Return the (x, y) coordinate for the center point of the cell that contains the specified text.  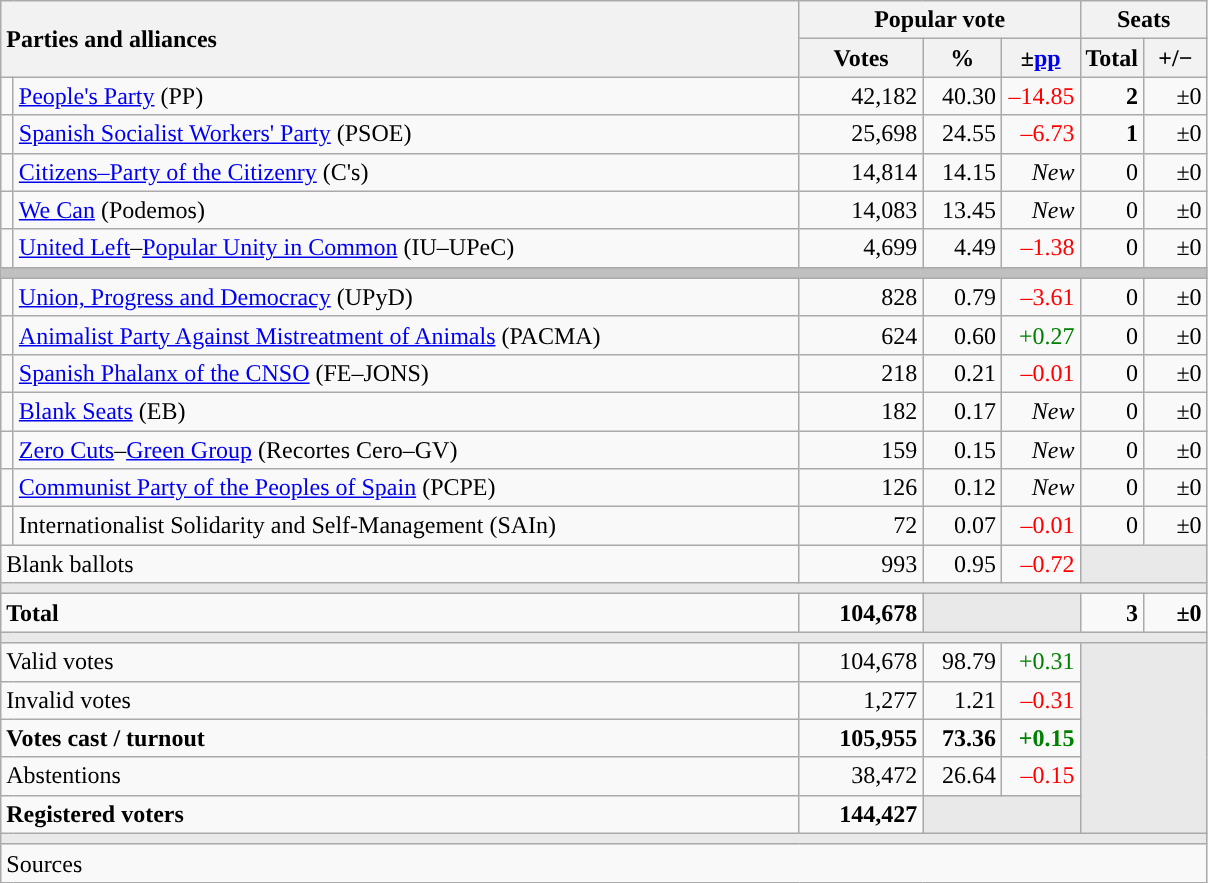
0.95 (962, 564)
–1.38 (1040, 248)
0.21 (962, 373)
73.36 (962, 738)
993 (861, 564)
0.15 (962, 449)
72 (861, 526)
–3.61 (1040, 297)
Spanish Socialist Workers' Party (PSOE) (406, 134)
Internationalist Solidarity and Self-Management (SAIn) (406, 526)
Votes (861, 58)
Blank Seats (EB) (406, 411)
–0.31 (1040, 700)
Popular vote (940, 20)
159 (861, 449)
218 (861, 373)
Invalid votes (400, 700)
Parties and alliances (400, 39)
+/− (1176, 58)
0.17 (962, 411)
+0.15 (1040, 738)
14,814 (861, 172)
0.60 (962, 335)
Registered voters (400, 814)
Valid votes (400, 662)
828 (861, 297)
105,955 (861, 738)
Union, Progress and Democracy (UPyD) (406, 297)
Citizens–Party of the Citizenry (C's) (406, 172)
Zero Cuts–Green Group (Recortes Cero–GV) (406, 449)
3 (1112, 613)
±pp (1040, 58)
126 (861, 488)
We Can (Podemos) (406, 210)
Blank ballots (400, 564)
0.79 (962, 297)
People's Party (PP) (406, 96)
1,277 (861, 700)
98.79 (962, 662)
1 (1112, 134)
144,427 (861, 814)
182 (861, 411)
Seats (1144, 20)
13.45 (962, 210)
24.55 (962, 134)
Abstentions (400, 776)
1.21 (962, 700)
–6.73 (1040, 134)
4,699 (861, 248)
40.30 (962, 96)
Spanish Phalanx of the CNSO (FE–JONS) (406, 373)
38,472 (861, 776)
–0.72 (1040, 564)
4.49 (962, 248)
% (962, 58)
Votes cast / turnout (400, 738)
26.64 (962, 776)
25,698 (861, 134)
42,182 (861, 96)
–0.15 (1040, 776)
+0.31 (1040, 662)
+0.27 (1040, 335)
United Left–Popular Unity in Common (IU–UPeC) (406, 248)
0.07 (962, 526)
0.12 (962, 488)
Communist Party of the Peoples of Spain (PCPE) (406, 488)
Sources (604, 863)
2 (1112, 96)
Animalist Party Against Mistreatment of Animals (PACMA) (406, 335)
–14.85 (1040, 96)
14.15 (962, 172)
14,083 (861, 210)
624 (861, 335)
